Return [x, y] of the center of cell containing provided text 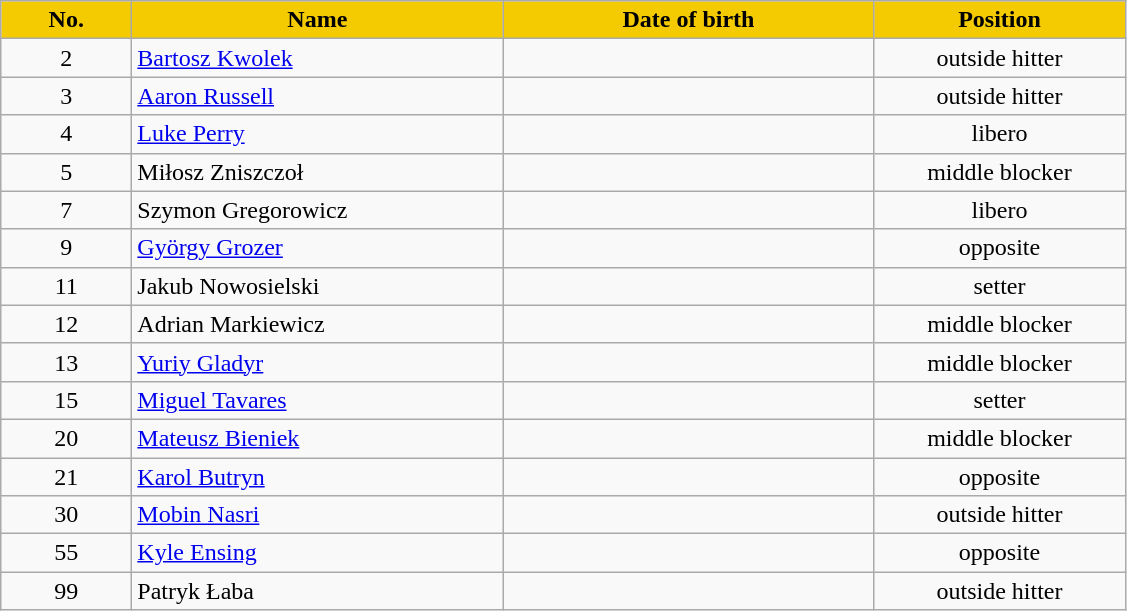
Mobin Nasri [318, 515]
Adrian Markiewicz [318, 324]
No. [66, 20]
5 [66, 172]
15 [66, 400]
Szymon Gregorowicz [318, 210]
Bartosz Kwolek [318, 58]
3 [66, 96]
12 [66, 324]
Miłosz Zniszczoł [318, 172]
Yuriy Gladyr [318, 362]
13 [66, 362]
20 [66, 438]
Mateusz Bieniek [318, 438]
55 [66, 553]
Kyle Ensing [318, 553]
21 [66, 477]
Patryk Łaba [318, 591]
Name [318, 20]
4 [66, 134]
30 [66, 515]
Date of birth [688, 20]
11 [66, 286]
7 [66, 210]
Aaron Russell [318, 96]
Miguel Tavares [318, 400]
9 [66, 248]
Luke Perry [318, 134]
99 [66, 591]
Position [1000, 20]
Karol Butryn [318, 477]
György Grozer [318, 248]
Jakub Nowosielski [318, 286]
2 [66, 58]
